Search for the cell housing the specified text and yield its [X, Y] center coordinate. 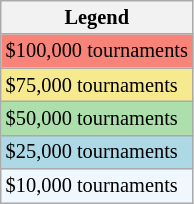
$50,000 tournaments [97, 118]
$10,000 tournaments [97, 186]
$25,000 tournaments [97, 152]
Legend [97, 17]
$100,000 tournaments [97, 51]
$75,000 tournaments [97, 85]
